Detect which cell encompasses the target text, then output its (X, Y) center coordinate. 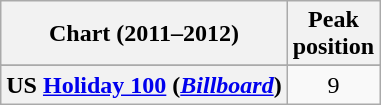
9 (333, 85)
Peakposition (333, 34)
US Holiday 100 (Billboard) (144, 85)
Chart (2011–2012) (144, 34)
